For the text-containing cell, return its midpoint in (x, y) coordinate format. 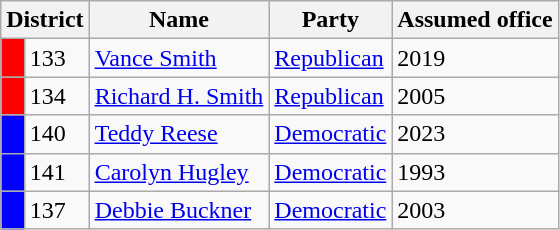
Teddy Reese (179, 134)
137 (56, 210)
134 (56, 96)
133 (56, 58)
2003 (475, 210)
2023 (475, 134)
140 (56, 134)
Carolyn Hugley (179, 172)
Debbie Buckner (179, 210)
2019 (475, 58)
Assumed office (475, 20)
Party (330, 20)
2005 (475, 96)
District (45, 20)
Vance Smith (179, 58)
1993 (475, 172)
Name (179, 20)
141 (56, 172)
Richard H. Smith (179, 96)
